Find where the given text appears and provide that cell's center as [X, Y] coordinate. 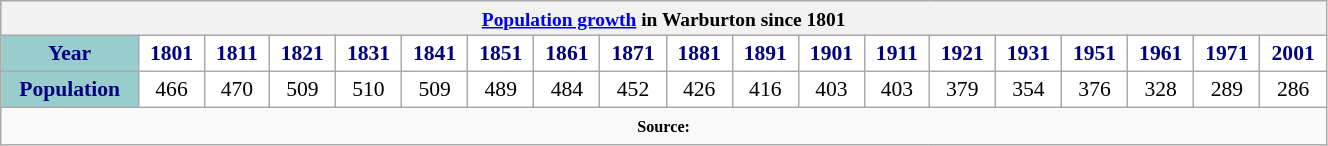
Population [70, 90]
289 [1227, 90]
1971 [1227, 54]
1811 [238, 54]
376 [1094, 90]
2001 [1294, 54]
1871 [633, 54]
1921 [962, 54]
1901 [831, 54]
426 [699, 90]
Year [70, 54]
1831 [368, 54]
1951 [1094, 54]
Population growth in Warburton since 1801 [664, 18]
1931 [1028, 54]
489 [501, 90]
1841 [435, 54]
1911 [898, 54]
379 [962, 90]
416 [765, 90]
470 [238, 90]
452 [633, 90]
466 [171, 90]
1851 [501, 54]
Source: [664, 126]
1881 [699, 54]
1891 [765, 54]
510 [368, 90]
484 [567, 90]
1961 [1161, 54]
1801 [171, 54]
328 [1161, 90]
354 [1028, 90]
286 [1294, 90]
1821 [302, 54]
1861 [567, 54]
